Capture the cell that displays the provided text and extract its (x, y) central coordinate. 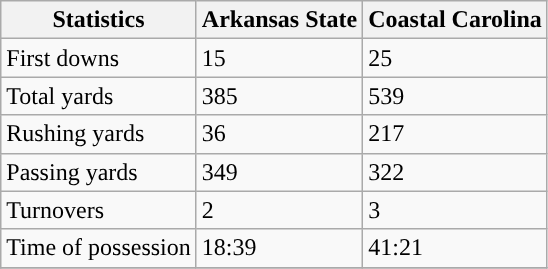
36 (279, 134)
Statistics (99, 20)
3 (456, 210)
Rushing yards (99, 134)
Total yards (99, 96)
Passing yards (99, 172)
Arkansas State (279, 20)
18:39 (279, 248)
25 (456, 58)
Turnovers (99, 210)
41:21 (456, 248)
385 (279, 96)
2 (279, 210)
349 (279, 172)
322 (456, 172)
Coastal Carolina (456, 20)
539 (456, 96)
First downs (99, 58)
15 (279, 58)
Time of possession (99, 248)
217 (456, 134)
